Identify which cell holds the provided text, then report its [x, y] central coordinate. 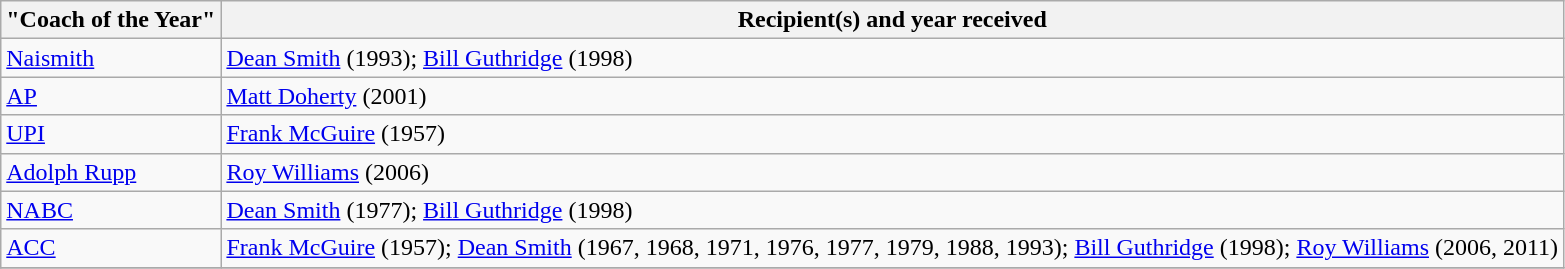
AP [111, 96]
Frank McGuire (1957) [892, 134]
Dean Smith (1993); Bill Guthridge (1998) [892, 58]
Recipient(s) and year received [892, 20]
Frank McGuire (1957); Dean Smith (1967, 1968, 1971, 1976, 1977, 1979, 1988, 1993); Bill Guthridge (1998); Roy Williams (2006, 2011) [892, 248]
Matt Doherty (2001) [892, 96]
Dean Smith (1977); Bill Guthridge (1998) [892, 210]
Roy Williams (2006) [892, 172]
NABC [111, 210]
ACC [111, 248]
Naismith [111, 58]
Adolph Rupp [111, 172]
"Coach of the Year" [111, 20]
UPI [111, 134]
